Detect which cell encompasses the target text, then output its (X, Y) center coordinate. 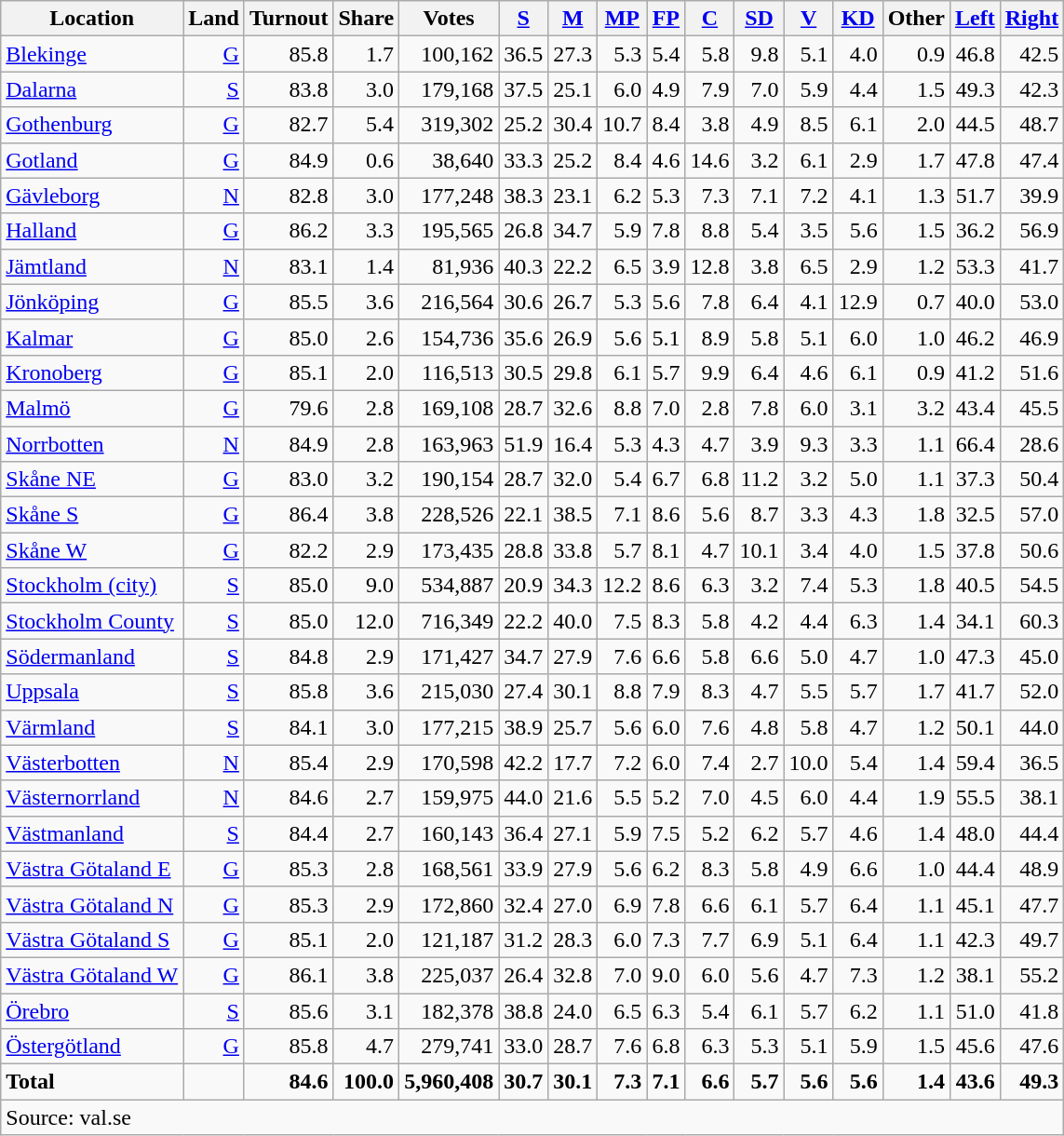
83.8 (289, 89)
Östergötland (92, 1047)
Other (916, 19)
51.0 (976, 1010)
52.0 (1031, 692)
85.4 (289, 763)
48.9 (1031, 869)
46.2 (976, 337)
85.6 (289, 1010)
279,741 (449, 1047)
14.6 (709, 160)
60.3 (1031, 621)
Värmland (92, 727)
9.9 (709, 372)
Gävleborg (92, 196)
KD (858, 19)
182,378 (449, 1010)
SD (760, 19)
45.1 (976, 904)
37.8 (976, 550)
Kronoberg (92, 372)
38.8 (523, 1010)
4.8 (760, 727)
66.4 (976, 444)
36.2 (976, 231)
33.0 (523, 1047)
26.4 (523, 975)
4.5 (760, 798)
Total (92, 1082)
216,564 (449, 302)
3.4 (808, 550)
46.9 (1031, 337)
8.1 (667, 550)
32.0 (573, 480)
534,887 (449, 586)
49.7 (1031, 940)
26.7 (573, 302)
Skåne S (92, 515)
163,963 (449, 444)
86.1 (289, 975)
Stockholm County (92, 621)
MP (622, 19)
30.7 (523, 1082)
177,248 (449, 196)
50.4 (1031, 480)
26.8 (523, 231)
48.0 (976, 833)
Malmö (92, 408)
34.3 (573, 586)
100,162 (449, 54)
33.3 (523, 160)
82.8 (289, 196)
159,975 (449, 798)
4.2 (760, 621)
28.8 (523, 550)
Left (976, 19)
225,037 (449, 975)
Västra Götaland E (92, 869)
41.2 (976, 372)
27.0 (573, 904)
Örebro (92, 1010)
45.5 (1031, 408)
171,427 (449, 656)
100.0 (367, 1082)
168,561 (449, 869)
32.8 (573, 975)
190,154 (449, 480)
116,513 (449, 372)
173,435 (449, 550)
FP (667, 19)
2.6 (367, 337)
31.2 (523, 940)
Share (367, 19)
55.2 (1031, 975)
22.1 (523, 515)
1.9 (916, 798)
10.7 (622, 125)
40.3 (523, 266)
Västra Götaland S (92, 940)
47.4 (1031, 160)
0.6 (367, 160)
17.7 (573, 763)
169,108 (449, 408)
Stockholm (city) (92, 586)
51.9 (523, 444)
27.3 (573, 54)
319,302 (449, 125)
47.8 (976, 160)
121,187 (449, 940)
Västmanland (92, 833)
Västerbotten (92, 763)
57.0 (1031, 515)
Halland (92, 231)
Turnout (289, 19)
30.5 (523, 372)
195,565 (449, 231)
36.4 (523, 833)
Kalmar (92, 337)
37.3 (976, 480)
35.6 (523, 337)
48.7 (1031, 125)
177,215 (449, 727)
Votes (449, 19)
79.6 (289, 408)
54.5 (1031, 586)
1.3 (916, 196)
215,030 (449, 692)
84.8 (289, 656)
41.8 (1031, 1010)
3.5 (808, 231)
0.7 (916, 302)
25.7 (573, 727)
53.3 (976, 266)
11.2 (760, 480)
23.1 (573, 196)
26.9 (573, 337)
43.6 (976, 1082)
34.1 (976, 621)
Skåne W (92, 550)
Västra Götaland W (92, 975)
170,598 (449, 763)
56.9 (1031, 231)
12.8 (709, 266)
M (573, 19)
82.7 (289, 125)
Right (1031, 19)
43.4 (976, 408)
44.5 (976, 125)
38.3 (523, 196)
716,349 (449, 621)
38.5 (573, 515)
Dalarna (92, 89)
Uppsala (92, 692)
32.4 (523, 904)
7.7 (709, 940)
Västra Götaland N (92, 904)
27.1 (573, 833)
86.4 (289, 515)
10.1 (760, 550)
24.0 (573, 1010)
33.8 (573, 550)
Södermanland (92, 656)
32.6 (573, 408)
38.9 (523, 727)
Gothenburg (92, 125)
37.5 (523, 89)
179,168 (449, 89)
83.0 (289, 480)
V (808, 19)
33.9 (523, 869)
6.7 (667, 480)
53.0 (1031, 302)
28.3 (573, 940)
42.5 (1031, 54)
84.4 (289, 833)
55.5 (976, 798)
51.6 (1031, 372)
Gotland (92, 160)
9.3 (808, 444)
47.3 (976, 656)
59.4 (976, 763)
Land (214, 19)
46.8 (976, 54)
27.4 (523, 692)
Blekinge (92, 54)
8.5 (808, 125)
42.2 (523, 763)
82.2 (289, 550)
81,936 (449, 266)
10.0 (808, 763)
30.4 (573, 125)
12.2 (622, 586)
40.5 (976, 586)
Jönköping (92, 302)
Jämtland (92, 266)
5,960,408 (449, 1082)
12.9 (858, 302)
84.1 (289, 727)
39.9 (1031, 196)
9.8 (760, 54)
50.6 (1031, 550)
86.2 (289, 231)
85.5 (289, 302)
Norrbotten (92, 444)
8.9 (709, 337)
154,736 (449, 337)
8.7 (760, 515)
Location (92, 19)
20.9 (523, 586)
32.5 (976, 515)
12.0 (367, 621)
29.8 (573, 372)
83.1 (289, 266)
C (709, 19)
16.4 (573, 444)
21.6 (573, 798)
228,526 (449, 515)
47.6 (1031, 1047)
28.6 (1031, 444)
47.7 (1031, 904)
45.0 (1031, 656)
Source: val.se (532, 1117)
172,860 (449, 904)
30.6 (523, 302)
25.1 (573, 89)
45.6 (976, 1047)
50.1 (976, 727)
38,640 (449, 160)
Skåne NE (92, 480)
160,143 (449, 833)
Västernorrland (92, 798)
51.7 (976, 196)
